Return the (x, y) coordinate for the center point of the cell that contains the specified text.  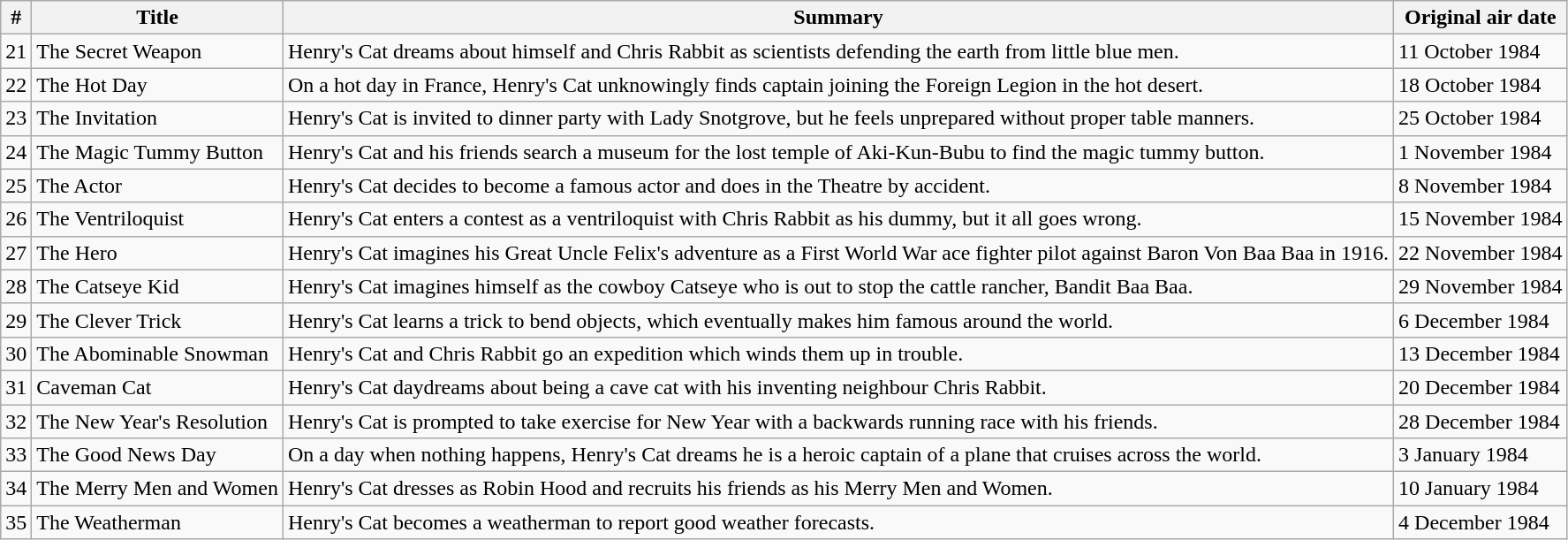
30 (16, 354)
Caveman Cat (157, 387)
On a hot day in France, Henry's Cat unknowingly finds captain joining the Foreign Legion in the hot desert. (837, 85)
Summary (837, 18)
The Merry Men and Women (157, 489)
29 November 1984 (1481, 286)
The Ventriloquist (157, 219)
Henry's Cat decides to become a famous actor and does in the Theatre by accident. (837, 186)
The Hot Day (157, 85)
Henry's Cat imagines his Great Uncle Felix's adventure as a First World War ace fighter pilot against Baron Von Baa Baa in 1916. (837, 253)
33 (16, 455)
Title (157, 18)
32 (16, 422)
Henry's Cat dreams about himself and Chris Rabbit as scientists defending the earth from little blue men. (837, 51)
3 January 1984 (1481, 455)
24 (16, 152)
23 (16, 118)
The Hero (157, 253)
20 December 1984 (1481, 387)
29 (16, 320)
Henry's Cat enters a contest as a ventriloquist with Chris Rabbit as his dummy, but it all goes wrong. (837, 219)
1 November 1984 (1481, 152)
The Actor (157, 186)
Henry's Cat becomes a weatherman to report good weather forecasts. (837, 522)
Henry's Cat daydreams about being a cave cat with his inventing neighbour Chris Rabbit. (837, 387)
The Invitation (157, 118)
6 December 1984 (1481, 320)
The Secret Weapon (157, 51)
The Magic Tummy Button (157, 152)
8 November 1984 (1481, 186)
The Good News Day (157, 455)
Henry's Cat is prompted to take exercise for New Year with a backwards running race with his friends. (837, 422)
25 (16, 186)
Henry's Cat is invited to dinner party with Lady Snotgrove, but he feels unprepared without proper table manners. (837, 118)
The Weatherman (157, 522)
4 December 1984 (1481, 522)
Henry's Cat dresses as Robin Hood and recruits his friends as his Merry Men and Women. (837, 489)
Henry's Cat imagines himself as the cowboy Catseye who is out to stop the cattle rancher, Bandit Baa Baa. (837, 286)
Henry's Cat learns a trick to bend objects, which eventually makes him famous around the world. (837, 320)
22 November 1984 (1481, 253)
35 (16, 522)
# (16, 18)
18 October 1984 (1481, 85)
On a day when nothing happens, Henry's Cat dreams he is a heroic captain of a plane that cruises across the world. (837, 455)
28 (16, 286)
The Catseye Kid (157, 286)
Henry's Cat and his friends search a museum for the lost temple of Aki-Kun-Bubu to find the magic tummy button. (837, 152)
The New Year's Resolution (157, 422)
The Abominable Snowman (157, 354)
15 November 1984 (1481, 219)
21 (16, 51)
13 December 1984 (1481, 354)
11 October 1984 (1481, 51)
27 (16, 253)
Henry's Cat and Chris Rabbit go an expedition which winds them up in trouble. (837, 354)
31 (16, 387)
Original air date (1481, 18)
10 January 1984 (1481, 489)
The Clever Trick (157, 320)
28 December 1984 (1481, 422)
34 (16, 489)
25 October 1984 (1481, 118)
22 (16, 85)
26 (16, 219)
